Provide the [X, Y] coordinate of the cell's center where the given text is located.  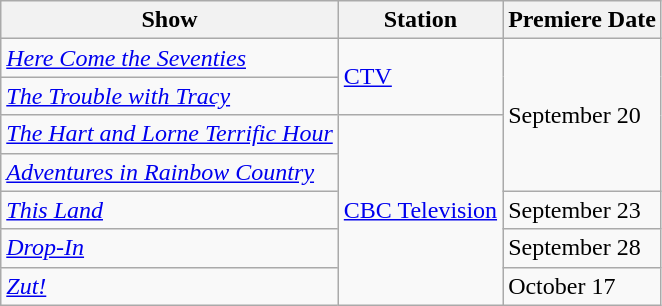
CTV [420, 77]
Adventures in Rainbow Country [170, 172]
September 20 [582, 115]
The Trouble with Tracy [170, 96]
Show [170, 20]
This Land [170, 210]
September 28 [582, 248]
September 23 [582, 210]
Station [420, 20]
The Hart and Lorne Terrific Hour [170, 134]
Premiere Date [582, 20]
October 17 [582, 286]
Zut! [170, 286]
CBC Television [420, 210]
Drop-In [170, 248]
Here Come the Seventies [170, 58]
